Locate the cell with the specified text and output its (X, Y) center coordinate. 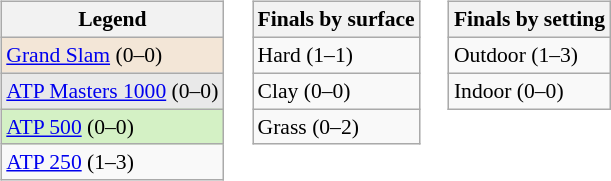
Finals by surface (336, 20)
Clay (0–0) (336, 91)
Hard (1–1) (336, 55)
Legend (112, 20)
Grand Slam (0–0) (112, 55)
Finals by setting (530, 20)
Indoor (0–0) (530, 91)
ATP 250 (1–3) (112, 162)
Grass (0–2) (336, 127)
ATP Masters 1000 (0–0) (112, 91)
ATP 500 (0–0) (112, 127)
Outdoor (1–3) (530, 55)
